For the text-containing cell, return its midpoint in [X, Y] coordinate format. 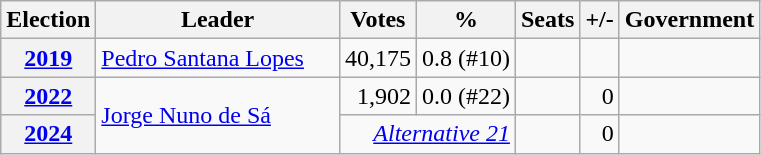
2024 [48, 134]
Pedro Santana Lopes [218, 58]
Leader [218, 20]
% [466, 20]
Government [689, 20]
Jorge Nuno de Sá [218, 115]
Alternative 21 [427, 134]
Seats [547, 20]
+/- [600, 20]
Election [48, 20]
1,902 [378, 96]
0.0 (#22) [466, 96]
2022 [48, 96]
40,175 [378, 58]
0.8 (#10) [466, 58]
2019 [48, 58]
Votes [378, 20]
